Extract the [x, y] coordinate from the center of the cell holding the provided text.  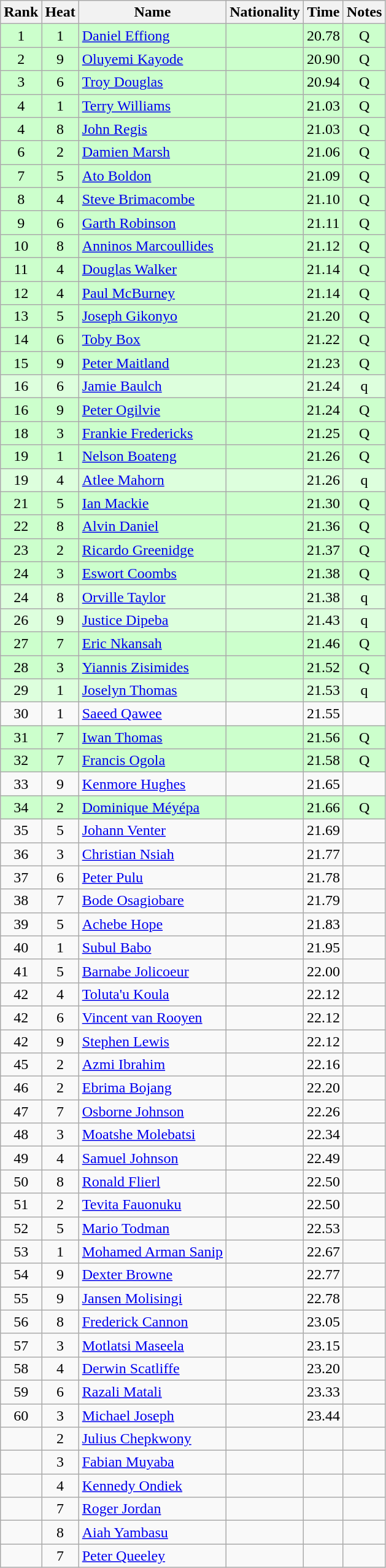
21.55 [323, 714]
27 [21, 643]
Michael Joseph [152, 1415]
Francis Ogola [152, 761]
12 [21, 293]
Douglas Walker [152, 269]
38 [21, 901]
21.79 [323, 901]
Joseph Gikonyo [152, 316]
Oluyemi Kayode [152, 59]
21.78 [323, 877]
21.77 [323, 854]
22.78 [323, 1298]
Steve Brimacombe [152, 199]
Atlee Mahorn [152, 480]
21.66 [323, 807]
23 [21, 550]
Ian Mackie [152, 503]
26 [21, 620]
Daniel Effiong [152, 36]
Toluta'u Koula [152, 994]
29 [21, 691]
20.94 [323, 82]
Frankie Fredericks [152, 433]
13 [21, 316]
Eric Nkansah [152, 643]
Kenmore Hughes [152, 784]
Troy Douglas [152, 82]
23.05 [323, 1322]
51 [21, 1205]
Mohamed Arman Sanip [152, 1252]
32 [21, 761]
21.83 [323, 924]
35 [21, 831]
22.16 [323, 1065]
57 [21, 1345]
Toby Box [152, 340]
Joselyn Thomas [152, 691]
21.20 [323, 316]
Notes [364, 12]
Aiah Yambasu [152, 1532]
Saeed Qawee [152, 714]
Azmi Ibrahim [152, 1065]
10 [21, 246]
40 [21, 947]
Jansen Molisingi [152, 1298]
Barnabe Jolicoeur [152, 971]
21.12 [323, 246]
21.11 [323, 222]
58 [21, 1368]
Heat [60, 12]
Eswort Coombs [152, 573]
11 [21, 269]
21.10 [323, 199]
21.56 [323, 737]
Stephen Lewis [152, 1041]
55 [21, 1298]
22.20 [323, 1088]
Bode Osagiobare [152, 901]
21.30 [323, 503]
Peter Pulu [152, 877]
21.09 [323, 176]
Time [323, 12]
Achebe Hope [152, 924]
Peter Maitland [152, 363]
Jamie Baulch [152, 386]
Alvin Daniel [152, 527]
Terry Williams [152, 106]
21.25 [323, 433]
23.15 [323, 1345]
Roger Jordan [152, 1509]
Kennedy Ondiek [152, 1486]
21.22 [323, 340]
21.46 [323, 643]
Mario Todman [152, 1228]
46 [21, 1088]
52 [21, 1228]
Motlatsi Maseela [152, 1345]
Osborne Johnson [152, 1111]
50 [21, 1182]
33 [21, 784]
Peter Ogilvie [152, 410]
21.52 [323, 667]
54 [21, 1275]
49 [21, 1158]
31 [21, 737]
21.43 [323, 620]
45 [21, 1065]
Razali Matali [152, 1392]
21.53 [323, 691]
21.65 [323, 784]
14 [21, 340]
22.26 [323, 1111]
Orville Taylor [152, 597]
Moatshe Molebatsi [152, 1135]
21 [21, 503]
Ebrima Bojang [152, 1088]
39 [21, 924]
Subul Babo [152, 947]
Nelson Boateng [152, 457]
Yiannis Zisimides [152, 667]
Tevita Fauonuku [152, 1205]
21.06 [323, 152]
Dominique Méyépa [152, 807]
Samuel Johnson [152, 1158]
Fabian Muyaba [152, 1462]
15 [21, 363]
Vincent van Rooyen [152, 1017]
Paul McBurney [152, 293]
56 [21, 1322]
23.33 [323, 1392]
Damien Marsh [152, 152]
Rank [21, 12]
47 [21, 1111]
37 [21, 877]
Ricardo Greenidge [152, 550]
21.58 [323, 761]
60 [21, 1415]
Ato Boldon [152, 176]
Julius Chepkwony [152, 1439]
Ronald Flierl [152, 1182]
28 [21, 667]
21.69 [323, 831]
Justice Dipeba [152, 620]
22 [21, 527]
Iwan Thomas [152, 737]
Derwin Scatliffe [152, 1368]
22.77 [323, 1275]
Garth Robinson [152, 222]
21.36 [323, 527]
22.00 [323, 971]
Johann Venter [152, 831]
18 [21, 433]
21.23 [323, 363]
Anninos Marcoullides [152, 246]
Dexter Browne [152, 1275]
23.44 [323, 1415]
20.78 [323, 36]
Nationality [265, 12]
22.53 [323, 1228]
23.20 [323, 1368]
21.37 [323, 550]
Name [152, 12]
48 [21, 1135]
22.34 [323, 1135]
41 [21, 971]
53 [21, 1252]
Christian Nsiah [152, 854]
36 [21, 854]
22.49 [323, 1158]
21.95 [323, 947]
John Regis [152, 129]
30 [21, 714]
59 [21, 1392]
34 [21, 807]
22.67 [323, 1252]
Frederick Cannon [152, 1322]
Peter Queeley [152, 1556]
20.90 [323, 59]
